From the cell containing the given text, extract its center point as [X, Y] coordinate. 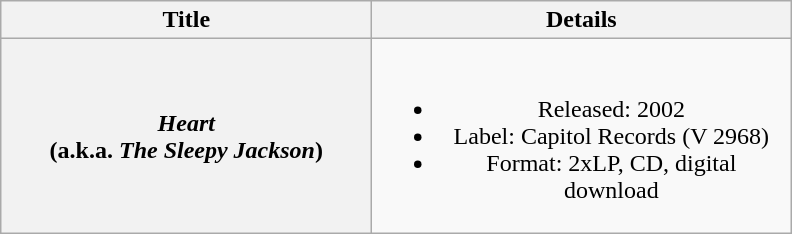
Heart (a.k.a. The Sleepy Jackson) [186, 136]
Released: 2002Label: Capitol Records (V 2968)Format: 2xLP, CD, digital download [582, 136]
Details [582, 20]
Title [186, 20]
